Scan for the cell matching the given text and deliver its (x, y) coordinate at center. 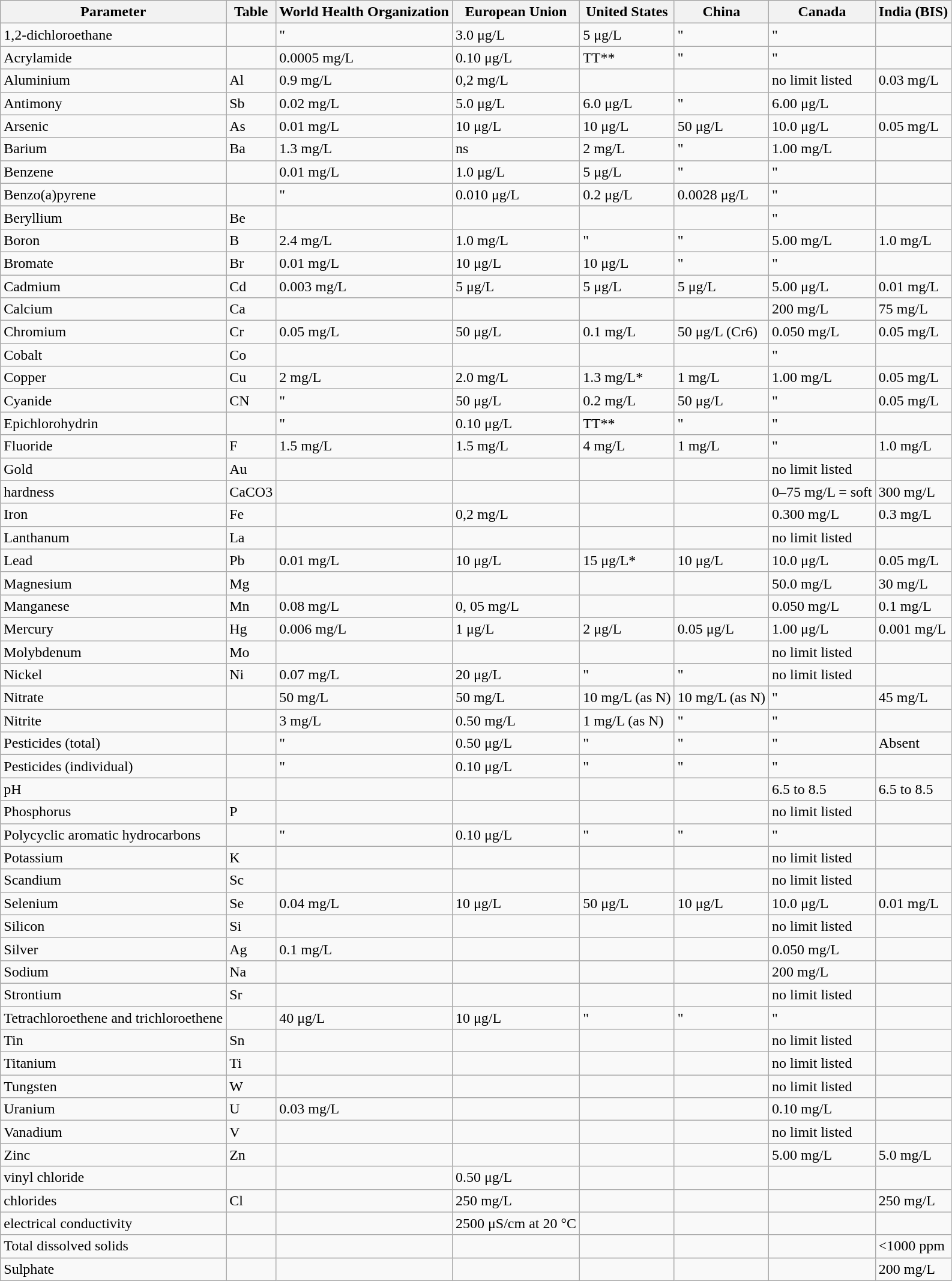
50.0 mg/L (822, 583)
Cadmium (113, 286)
B (251, 240)
Cr (251, 332)
Sn (251, 1041)
U (251, 1109)
2 μg/L (627, 629)
vinyl chloride (113, 1178)
Cl (251, 1201)
United States (627, 12)
3 mg/L (364, 721)
Antimony (113, 103)
1.3 mg/L* (627, 378)
Nitrate (113, 698)
3.0 μg/L (516, 35)
Copper (113, 378)
Benzene (113, 172)
Lead (113, 560)
0.04 mg/L (364, 903)
Fluoride (113, 446)
Ti (251, 1064)
Mn (251, 606)
Gold (113, 469)
Canada (822, 12)
Pesticides (individual) (113, 766)
Cobalt (113, 355)
45 mg/L (913, 698)
Aluminium (113, 80)
Al (251, 80)
Acrylamide (113, 58)
Pesticides (total) (113, 743)
Co (251, 355)
1 mg/L (as N) (627, 721)
Lanthanum (113, 538)
Si (251, 926)
Tetrachloroethene and trichloroethene (113, 1018)
Mo (251, 652)
Mg (251, 583)
Polycyclic aromatic hydrocarbons (113, 835)
Strontium (113, 995)
0.50 mg/L (516, 721)
20 μg/L (516, 675)
0.0028 μg/L (722, 195)
0.3 mg/L (913, 515)
6.00 μg/L (822, 103)
China (722, 12)
5.00 μg/L (822, 286)
Ag (251, 949)
CN (251, 401)
0.010 μg/L (516, 195)
Selenium (113, 903)
Tin (113, 1041)
Tungsten (113, 1086)
Iron (113, 515)
Be (251, 217)
1,2-dichloroethane (113, 35)
India (BIS) (913, 12)
Pb (251, 560)
Table (251, 12)
0.006 mg/L (364, 629)
Arsenic (113, 126)
Uranium (113, 1109)
Epichlorohydrin (113, 423)
4 mg/L (627, 446)
Bromate (113, 263)
European Union (516, 12)
Barium (113, 149)
300 mg/L (913, 492)
40 μg/L (364, 1018)
Molybdenum (113, 652)
<1000 ppm (913, 1246)
0.02 mg/L (364, 103)
P (251, 812)
0.001 mg/L (913, 629)
2500 μS/cm at 20 °C (516, 1223)
pH (113, 789)
0.2 mg/L (627, 401)
Hg (251, 629)
Sodium (113, 972)
0.0005 mg/L (364, 58)
hardness (113, 492)
Silicon (113, 926)
75 mg/L (913, 309)
50 μg/L (Cr6) (722, 332)
5.0 mg/L (913, 1155)
0.9 mg/L (364, 80)
0.08 mg/L (364, 606)
0.05 μg/L (722, 629)
Fe (251, 515)
Potassium (113, 858)
Benzo(a)pyrene (113, 195)
K (251, 858)
0.300 mg/L (822, 515)
Ni (251, 675)
Na (251, 972)
Nitrite (113, 721)
Vanadium (113, 1132)
V (251, 1132)
F (251, 446)
Br (251, 263)
Zn (251, 1155)
Ca (251, 309)
Calcium (113, 309)
ns (516, 149)
Parameter (113, 12)
Boron (113, 240)
Se (251, 903)
World Health Organization (364, 12)
Au (251, 469)
Scandium (113, 880)
1.0 μg/L (516, 172)
15 μg/L* (627, 560)
chlorides (113, 1201)
Mercury (113, 629)
Nickel (113, 675)
0–75 mg/L = soft (822, 492)
Phosphorus (113, 812)
1.00 μg/L (822, 629)
0, 05 mg/L (516, 606)
6.0 μg/L (627, 103)
Chromium (113, 332)
Cu (251, 378)
Ba (251, 149)
0.10 mg/L (822, 1109)
1.3 mg/L (364, 149)
30 mg/L (913, 583)
Sc (251, 880)
0.2 μg/L (627, 195)
Total dissolved solids (113, 1246)
Absent (913, 743)
2.4 mg/L (364, 240)
Sr (251, 995)
Sulphate (113, 1269)
La (251, 538)
0.003 mg/L (364, 286)
0.07 mg/L (364, 675)
Zinc (113, 1155)
W (251, 1086)
Cd (251, 286)
electrical conductivity (113, 1223)
Titanium (113, 1064)
Silver (113, 949)
Sb (251, 103)
Beryllium (113, 217)
Manganese (113, 606)
CaCO3 (251, 492)
1 μg/L (516, 629)
As (251, 126)
5.0 μg/L (516, 103)
Cyanide (113, 401)
2.0 mg/L (516, 378)
Magnesium (113, 583)
